Return (X, Y) of the center of cell containing provided text 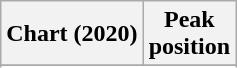
Peakposition (189, 34)
Chart (2020) (72, 34)
